Identify which cell holds the provided text, then report its (x, y) central coordinate. 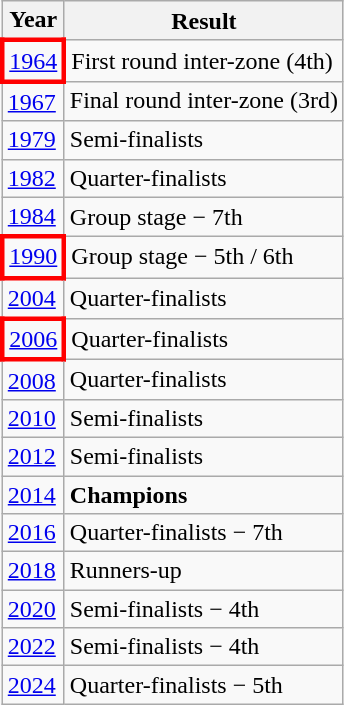
Group stage − 7th (204, 217)
2022 (33, 647)
2014 (33, 495)
2006 (33, 340)
1984 (33, 217)
First round inter-zone (4th) (204, 60)
2004 (33, 298)
1964 (33, 60)
Year (33, 21)
Quarter-finalists − 5th (204, 685)
2010 (33, 418)
2018 (33, 571)
2024 (33, 685)
1982 (33, 178)
Result (204, 21)
1979 (33, 140)
1990 (33, 258)
Champions (204, 495)
2020 (33, 609)
Quarter-finalists − 7th (204, 533)
2008 (33, 380)
Group stage − 5th / 6th (204, 258)
Final round inter-zone (3rd) (204, 101)
Runners-up (204, 571)
2012 (33, 456)
2016 (33, 533)
1967 (33, 101)
